Determine the [x, y] coordinate at the center of the cell enclosing the given text.  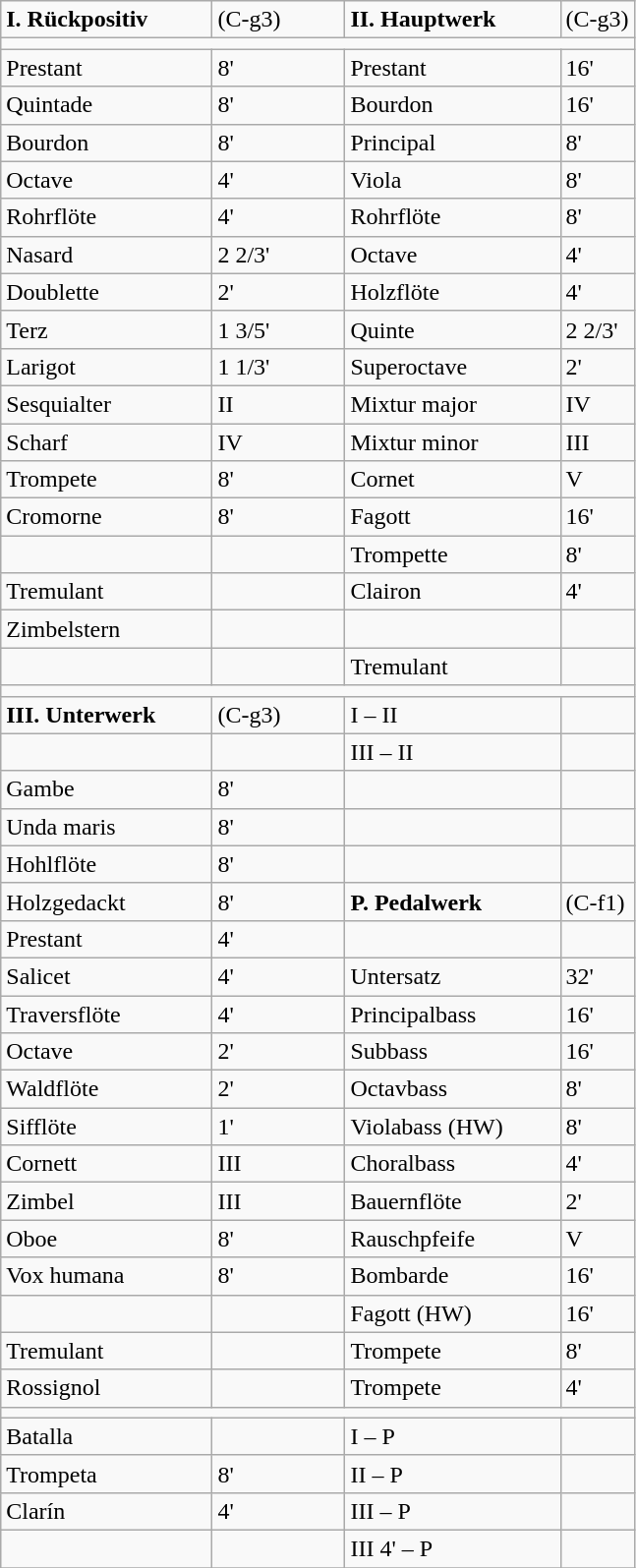
Fagott (HW) [452, 1313]
Clarín [106, 1511]
III – P [452, 1511]
Superoctave [452, 367]
Untersatz [452, 976]
P. Pedalwerk [452, 901]
Larigot [106, 367]
Principalbass [452, 1014]
I – P [452, 1436]
(C-f1) [598, 901]
Sifflöte [106, 1127]
Nasard [106, 255]
Unda maris [106, 827]
Traversflöte [106, 1014]
II. Hauptwerk [452, 20]
Bauernflöte [452, 1201]
Oboe [106, 1239]
Choralbass [452, 1164]
Quinte [452, 329]
II [279, 404]
Holzgedackt [106, 901]
Clairon [452, 592]
III. Unterwerk [106, 715]
Sesquialter [106, 404]
Viola [452, 180]
Principal [452, 143]
I. Rückpositiv [106, 20]
Salicet [106, 976]
Rauschpfeife [452, 1239]
1 3/5' [279, 329]
Terz [106, 329]
III – II [452, 752]
Octavbass [452, 1089]
III 4' – P [452, 1548]
II – P [452, 1474]
Zimbelstern [106, 629]
Zimbel [106, 1201]
Doublette [106, 292]
Cromorne [106, 517]
Subbass [452, 1052]
I – II [452, 715]
Violabass (HW) [452, 1127]
Vox humana [106, 1276]
Mixtur minor [452, 441]
Cornet [452, 480]
32' [598, 976]
Gambe [106, 789]
Cornett [106, 1164]
Bombarde [452, 1276]
Quintade [106, 105]
Trompeta [106, 1474]
Hohlflöte [106, 864]
Fagott [452, 517]
Holzflöte [452, 292]
Mixtur major [452, 404]
1' [279, 1127]
Scharf [106, 441]
Trompette [452, 554]
Waldflöte [106, 1089]
Batalla [106, 1436]
1 1/3' [279, 367]
Rossignol [106, 1388]
